Detect which cell encompasses the target text, then output its (x, y) center coordinate. 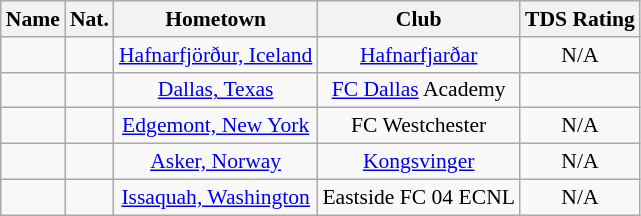
Hafnarfjarðar (418, 55)
Hometown (216, 19)
Hafnarfjörður, Iceland (216, 55)
Asker, Norway (216, 162)
Issaquah, Washington (216, 197)
Edgemont, New York (216, 126)
Nat. (90, 19)
FC Westchester (418, 126)
Kongsvinger (418, 162)
FC Dallas Academy (418, 90)
Club (418, 19)
Name (33, 19)
TDS Rating (580, 19)
Dallas, Texas (216, 90)
Eastside FC 04 ECNL (418, 197)
